For the text-containing cell, return its midpoint in (x, y) coordinate format. 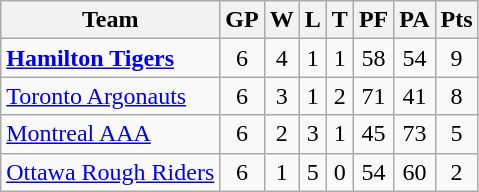
41 (414, 96)
0 (340, 172)
71 (373, 96)
4 (282, 58)
45 (373, 134)
L (312, 20)
Team (110, 20)
60 (414, 172)
Pts (456, 20)
Ottawa Rough Riders (110, 172)
Hamilton Tigers (110, 58)
W (282, 20)
8 (456, 96)
T (340, 20)
58 (373, 58)
GP (242, 20)
73 (414, 134)
9 (456, 58)
Montreal AAA (110, 134)
PF (373, 20)
PA (414, 20)
Toronto Argonauts (110, 96)
